Identify which cell holds the provided text, then report its (X, Y) central coordinate. 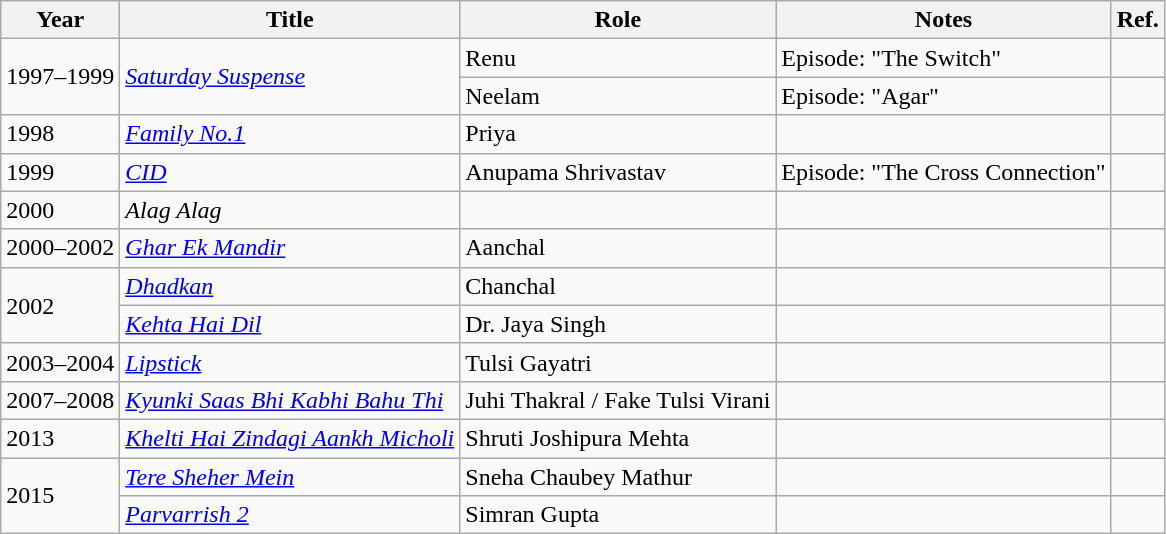
Alag Alag (290, 210)
Tere Sheher Mein (290, 477)
Kyunki Saas Bhi Kabhi Bahu Thi (290, 400)
Episode: "The Switch" (944, 58)
Ref. (1138, 20)
Khelti Hai Zindagi Aankh Micholi (290, 438)
2000 (60, 210)
Tulsi Gayatri (618, 362)
Chanchal (618, 286)
Episode: "The Cross Connection" (944, 172)
Anupama Shrivastav (618, 172)
Aanchal (618, 248)
Priya (618, 134)
2015 (60, 496)
Parvarrish 2 (290, 515)
Shruti Joshipura Mehta (618, 438)
Ghar Ek Mandir (290, 248)
2000–2002 (60, 248)
Dr. Jaya Singh (618, 324)
Renu (618, 58)
2007–2008 (60, 400)
Dhadkan (290, 286)
Kehta Hai Dil (290, 324)
Role (618, 20)
2003–2004 (60, 362)
2002 (60, 305)
Year (60, 20)
Simran Gupta (618, 515)
Neelam (618, 96)
1999 (60, 172)
CID (290, 172)
Notes (944, 20)
Saturday Suspense (290, 77)
1997–1999 (60, 77)
Family No.1 (290, 134)
Juhi Thakral / Fake Tulsi Virani (618, 400)
2013 (60, 438)
Sneha Chaubey Mathur (618, 477)
1998 (60, 134)
Lipstick (290, 362)
Episode: "Agar" (944, 96)
Title (290, 20)
